Capture the cell that displays the provided text and extract its [x, y] central coordinate. 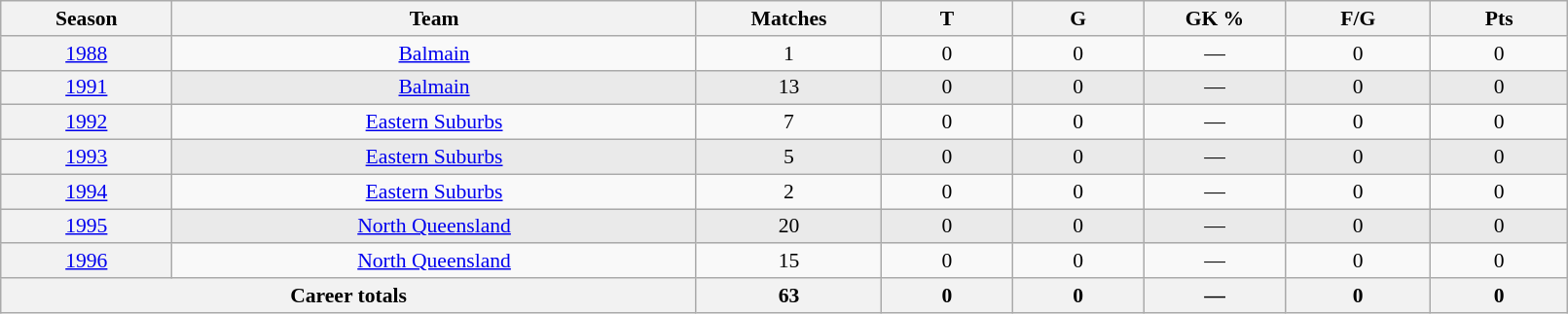
20 [788, 227]
1995 [87, 227]
1 [788, 53]
1988 [87, 53]
1991 [87, 87]
Season [87, 18]
7 [788, 122]
5 [788, 157]
Matches [788, 18]
T [948, 18]
1992 [87, 122]
15 [788, 262]
Team [434, 18]
2 [788, 192]
1996 [87, 262]
F/G [1358, 18]
Pts [1499, 18]
GK % [1215, 18]
63 [788, 296]
13 [788, 87]
G [1078, 18]
1993 [87, 157]
1994 [87, 192]
Career totals [348, 296]
